Scan for the cell matching the given text and deliver its [x, y] coordinate at center. 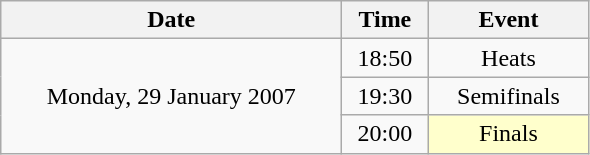
Heats [508, 58]
Monday, 29 January 2007 [172, 96]
Finals [508, 134]
Event [508, 20]
Semifinals [508, 96]
Time [385, 20]
20:00 [385, 134]
18:50 [385, 58]
19:30 [385, 96]
Date [172, 20]
